Find where the given text appears and provide that cell's center as (X, Y) coordinate. 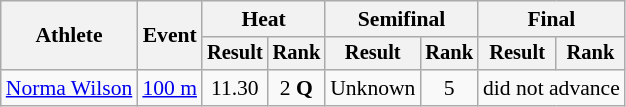
2 Q (297, 88)
Semifinal (402, 19)
100 m (170, 88)
Athlete (70, 36)
did not advance (552, 88)
11.30 (235, 88)
Unknown (372, 88)
Heat (264, 19)
Norma Wilson (70, 88)
Final (552, 19)
5 (449, 88)
Event (170, 36)
